Determine the [X, Y] coordinate at the center of the cell enclosing the given text.  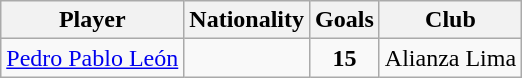
Nationality [247, 20]
Alianza Lima [450, 58]
15 [345, 58]
Player [92, 20]
Club [450, 20]
Pedro Pablo León [92, 58]
Goals [345, 20]
